Scan for the cell matching the given text and deliver its [x, y] coordinate at center. 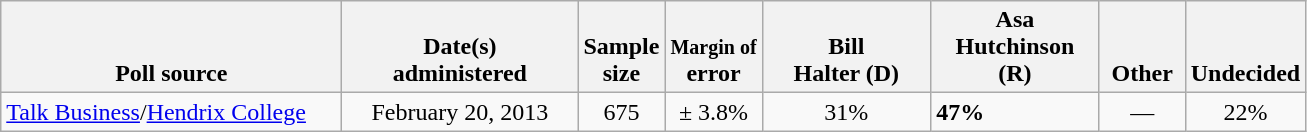
Date(s)administered [460, 47]
31% [846, 112]
— [1142, 112]
22% [1245, 112]
47% [1016, 112]
Undecided [1245, 47]
Poll source [172, 47]
675 [622, 112]
February 20, 2013 [460, 112]
Talk Business/Hendrix College [172, 112]
Margin oferror [714, 47]
± 3.8% [714, 112]
Samplesize [622, 47]
AsaHutchinson (R) [1016, 47]
BillHalter (D) [846, 47]
Other [1142, 47]
